From the cell containing the given text, extract its center point as [X, Y] coordinate. 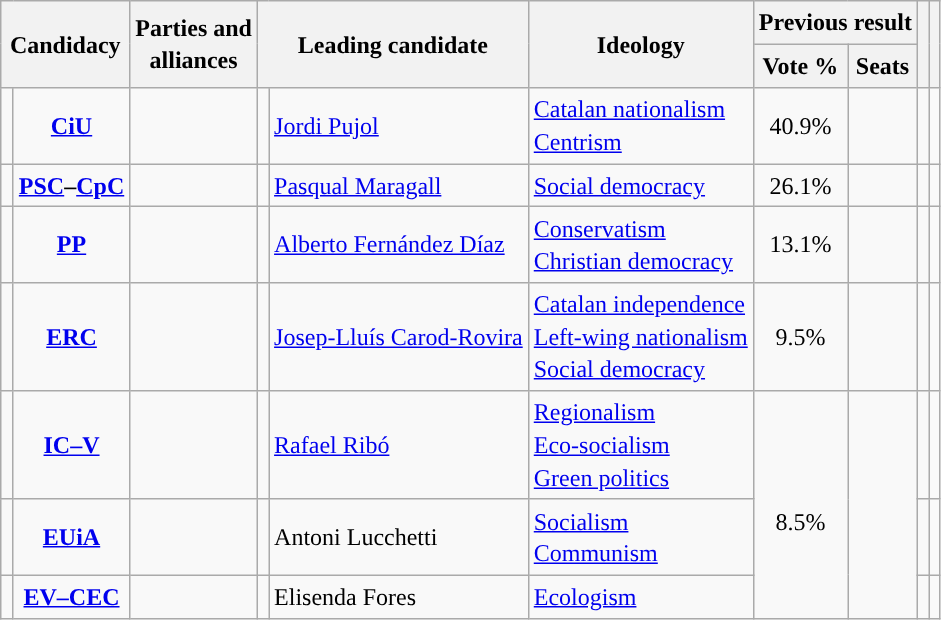
9.5% [800, 337]
Seats [883, 66]
PSC–CpC [71, 186]
Rafael Ribó [399, 445]
IC–V [71, 445]
CiU [71, 126]
Leading candidate [392, 44]
Ideology [640, 44]
Social democracy [640, 186]
Antoni Lucchetti [399, 537]
Parties andalliances [194, 44]
SocialismCommunism [640, 537]
EV–CEC [71, 596]
8.5% [800, 505]
RegionalismEco-socialismGreen politics [640, 445]
Vote % [800, 66]
Catalan nationalismCentrism [640, 126]
26.1% [800, 186]
Ecologism [640, 596]
Catalan independenceLeft-wing nationalismSocial democracy [640, 337]
Josep-Lluís Carod-Rovira [399, 337]
PP [71, 245]
Jordi Pujol [399, 126]
EUiA [71, 537]
Candidacy [66, 44]
ConservatismChristian democracy [640, 245]
40.9% [800, 126]
13.1% [800, 245]
ERC [71, 337]
Alberto Fernández Díaz [399, 245]
Pasqual Maragall [399, 186]
Previous result [835, 22]
Elisenda Fores [399, 596]
